Extract the (x, y) coordinate from the center of the cell holding the provided text.  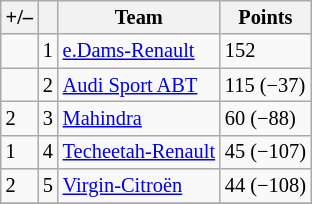
Techeetah-Renault (139, 152)
152 (266, 51)
45 (−107) (266, 152)
Mahindra (139, 118)
e.Dams-Renault (139, 51)
4 (48, 152)
3 (48, 118)
60 (−88) (266, 118)
Team (139, 17)
Virgin-Citroën (139, 186)
115 (−37) (266, 85)
Points (266, 17)
5 (48, 186)
Audi Sport ABT (139, 85)
44 (−108) (266, 186)
+/– (20, 17)
